Output the [X, Y] coordinate of the center of the cell containing the given text.  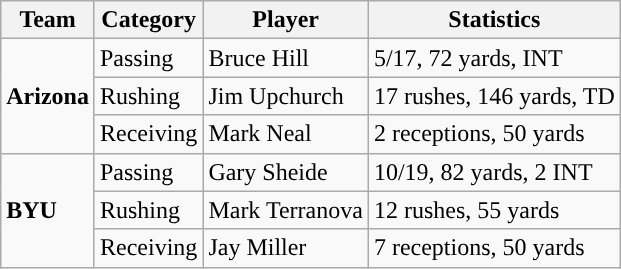
Bruce Hill [286, 58]
Mark Terranova [286, 210]
5/17, 72 yards, INT [494, 58]
7 receptions, 50 yards [494, 248]
Gary Sheide [286, 172]
12 rushes, 55 yards [494, 210]
10/19, 82 yards, 2 INT [494, 172]
Team [48, 20]
Player [286, 20]
Category [148, 20]
2 receptions, 50 yards [494, 134]
Mark Neal [286, 134]
Statistics [494, 20]
Arizona [48, 96]
Jay Miller [286, 248]
BYU [48, 210]
Jim Upchurch [286, 96]
17 rushes, 146 yards, TD [494, 96]
